Extract the [x, y] coordinate from the center of the cell holding the provided text.  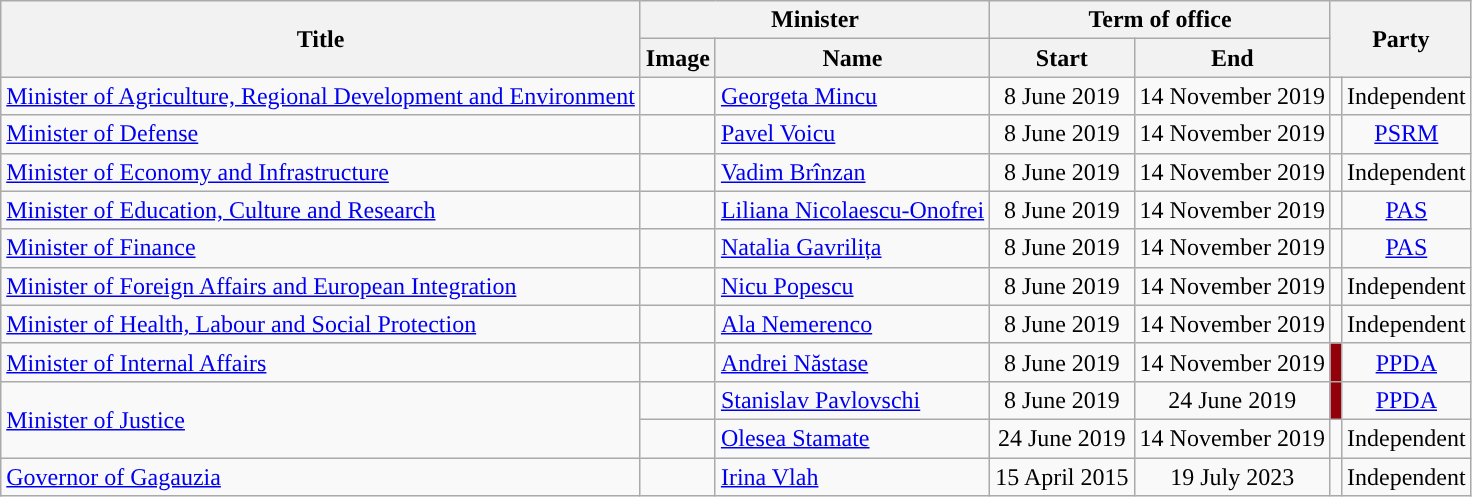
Pavel Voicu [852, 134]
Andrei Năstase [852, 362]
Start [1062, 58]
Governor of Gagauzia [321, 477]
Name [852, 58]
Minister of Education, Culture and Research [321, 210]
End [1232, 58]
Title [321, 39]
Irina Vlah [852, 477]
Minister of Agriculture, Regional Development and Environment [321, 96]
Minister of Defense [321, 134]
Stanislav Pavlovschi [852, 400]
Ala Nemerenco [852, 324]
Liliana Nicolaescu-Onofrei [852, 210]
Party [1400, 39]
Minister of Economy and Infrastructure [321, 172]
Minister of Justice [321, 419]
15 April 2015 [1062, 477]
Image [678, 58]
Minister of Foreign Affairs and European Integration [321, 286]
Term of office [1160, 20]
Natalia Gavrilița [852, 248]
Minister of Health, Labour and Social Protection [321, 324]
PSRM [1406, 134]
Minister of Internal Affairs [321, 362]
Nicu Popescu [852, 286]
Minister [814, 20]
Georgeta Mincu [852, 96]
19 July 2023 [1232, 477]
Olesea Stamate [852, 438]
Minister of Finance [321, 248]
Vadim Brînzan [852, 172]
